Identify which cell holds the provided text, then report its (X, Y) central coordinate. 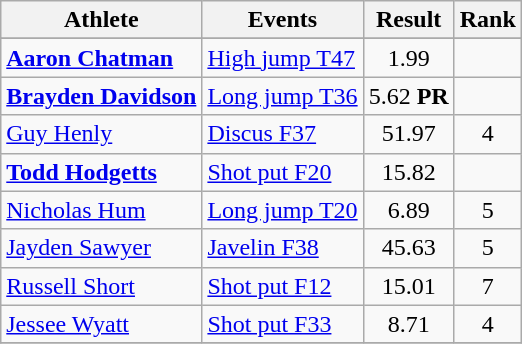
Russell Short (102, 286)
6.89 (408, 210)
Shot put F12 (282, 286)
5.62 PR (408, 96)
Brayden Davidson (102, 96)
8.71 (408, 324)
45.63 (408, 248)
Todd Hodgetts (102, 172)
1.99 (408, 58)
Javelin F38 (282, 248)
High jump T47 (282, 58)
Result (408, 20)
Jayden Sawyer (102, 248)
15.82 (408, 172)
Shot put F20 (282, 172)
Events (282, 20)
Rank (488, 20)
Athlete (102, 20)
15.01 (408, 286)
Long jump T36 (282, 96)
Guy Henly (102, 134)
Nicholas Hum (102, 210)
51.97 (408, 134)
Shot put F33 (282, 324)
Jessee Wyatt (102, 324)
Aaron Chatman (102, 58)
7 (488, 286)
Discus F37 (282, 134)
Long jump T20 (282, 210)
